Output the (x, y) coordinate of the center of the cell containing the given text.  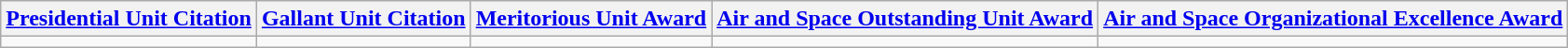
Gallant Unit Citation (363, 19)
Presidential Unit Citation (129, 19)
Air and Space Outstanding Unit Award (906, 19)
Air and Space Organizational Excellence Award (1333, 19)
Meritorious Unit Award (591, 19)
